Locate the cell with the specified text and output its (x, y) center coordinate. 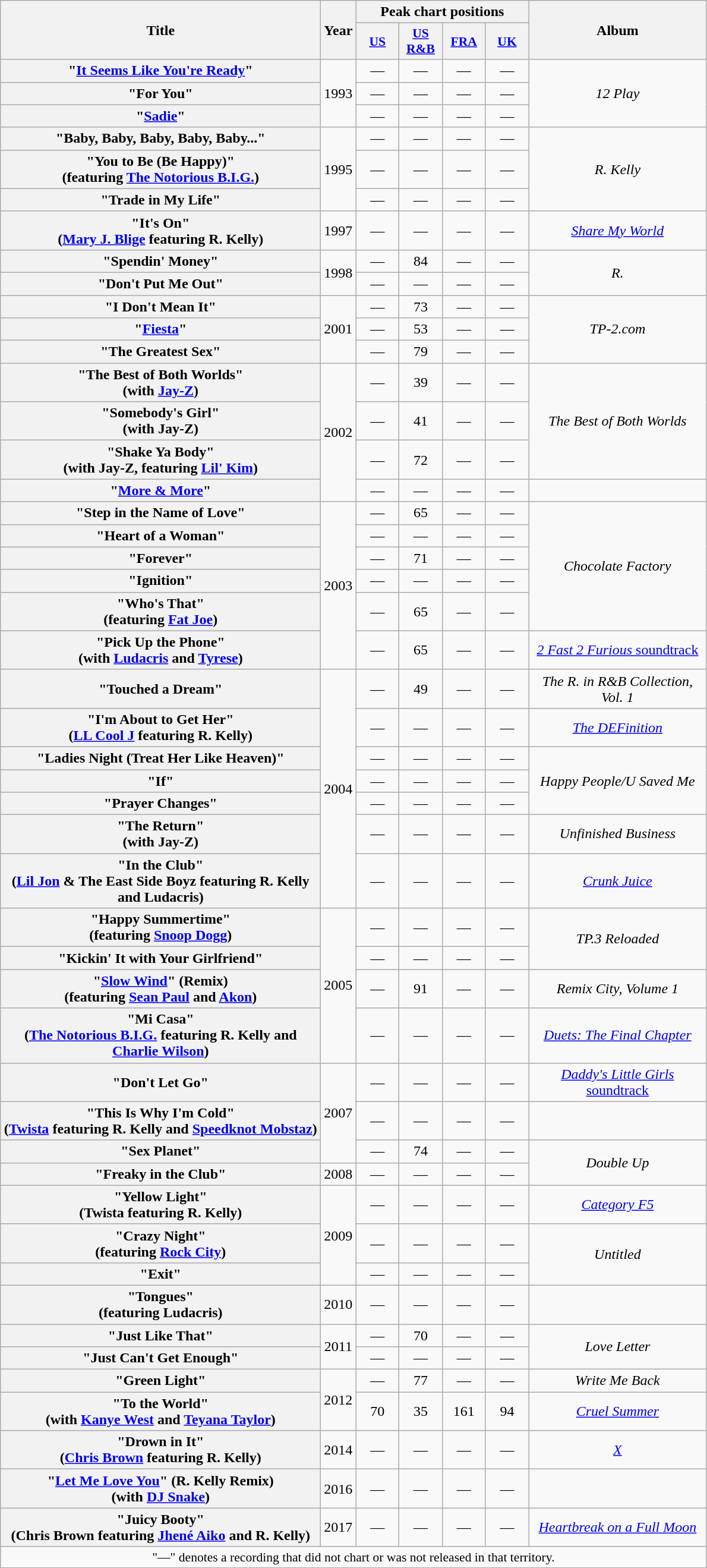
"If" (160, 780)
"The Return"(with Jay-Z) (160, 835)
"Exit" (160, 1274)
Heartbreak on a Full Moon (618, 1528)
1997 (339, 231)
Category F5 (618, 1204)
"Sadie" (160, 116)
"Forever" (160, 558)
35 (421, 1411)
"Slow Wind" (Remix)(featuring Sean Paul and Akon) (160, 989)
"Ignition" (160, 581)
"Heart of a Woman" (160, 536)
"Prayer Changes" (160, 804)
"Drown in It"(Chris Brown featuring R. Kelly) (160, 1450)
"The Best of Both Worlds"(with Jay-Z) (160, 383)
FRA (463, 42)
1993 (339, 93)
"Don't Let Go" (160, 1082)
"This Is Why I'm Cold"(Twista featuring R. Kelly and Speedknot Mobstaz) (160, 1121)
"Who's That"(featuring Fat Joe) (160, 611)
2007 (339, 1113)
41 (421, 421)
2005 (339, 985)
"You to Be (Be Happy)"(featuring The Notorious B.I.G.) (160, 169)
1998 (339, 272)
73 (421, 306)
"Shake Ya Body"(with Jay-Z, featuring Lil' Kim) (160, 460)
2016 (339, 1488)
"It's On"(Mary J. Blige featuring R. Kelly) (160, 231)
Year (339, 30)
72 (421, 460)
The Best of Both Worlds (618, 421)
X (618, 1450)
Chocolate Factory (618, 566)
Double Up (618, 1163)
1995 (339, 169)
39 (421, 383)
The R. in R&B Collection, Vol. 1 (618, 688)
Cruel Summer (618, 1411)
"Spendin' Money" (160, 261)
"Crazy Night"(featuring Rock City) (160, 1243)
US (378, 42)
74 (421, 1151)
"Mi Casa"(The Notorious B.I.G. featuring R. Kelly and Charlie Wilson) (160, 1035)
2003 (339, 585)
"Happy Summertime"(featuring Snoop Dogg) (160, 927)
"In the Club"(Lil Jon & The East Side Boyz featuring R. Kelly and Ludacris) (160, 881)
TP.3 Reloaded (618, 939)
53 (421, 329)
R. (618, 272)
"Yellow Light"(Twista featuring R. Kelly) (160, 1204)
Share My World (618, 231)
Love Letter (618, 1347)
Unfinished Business (618, 835)
Write Me Back (618, 1381)
2017 (339, 1528)
USR&B (421, 42)
2012 (339, 1400)
"Somebody's Girl"(with Jay-Z) (160, 421)
"Just Like That" (160, 1336)
161 (463, 1411)
79 (421, 352)
2010 (339, 1304)
"Fiesta" (160, 329)
2011 (339, 1347)
Daddy's Little Girls soundtrack (618, 1082)
Crunk Juice (618, 881)
2004 (339, 788)
"Pick Up the Phone"(with Ludacris and Tyrese) (160, 650)
"Sex Planet" (160, 1151)
"More & More" (160, 490)
2008 (339, 1174)
"To the World"(with Kanye West and Teyana Taylor) (160, 1411)
2 Fast 2 Furious soundtrack (618, 650)
"It Seems Like You're Ready" (160, 71)
Remix City, Volume 1 (618, 989)
The DEFinition (618, 728)
"—" denotes a recording that did not chart or was not released in that territory. (353, 1557)
94 (507, 1411)
2002 (339, 433)
12 Play (618, 93)
"Step in the Name of Love" (160, 513)
2009 (339, 1235)
"Let Me Love You" (R. Kelly Remix)(with DJ Snake) (160, 1488)
91 (421, 989)
UK (507, 42)
2014 (339, 1450)
"Trade in My Life" (160, 200)
Happy People/U Saved Me (618, 780)
"For You" (160, 93)
Album (618, 30)
"Baby, Baby, Baby, Baby, Baby..." (160, 138)
"Kickin' It with Your Girlfriend" (160, 958)
"Ladies Night (Treat Her Like Heaven)" (160, 758)
"Touched a Dream" (160, 688)
"I Don't Mean It" (160, 306)
"Green Light" (160, 1381)
"Don't Put Me Out" (160, 284)
TP-2.com (618, 329)
Title (160, 30)
"The Greatest Sex" (160, 352)
49 (421, 688)
2001 (339, 329)
"I'm About to Get Her"(LL Cool J featuring R. Kelly) (160, 728)
71 (421, 558)
84 (421, 261)
"Tongues"(featuring Ludacris) (160, 1304)
Untitled (618, 1254)
"Freaky in the Club" (160, 1174)
R. Kelly (618, 169)
"Juicy Booty"(Chris Brown featuring Jhené Aiko and R. Kelly) (160, 1528)
Duets: The Final Chapter (618, 1035)
77 (421, 1381)
"Just Can't Get Enough" (160, 1358)
Peak chart positions (442, 12)
